From the cell containing the given text, extract its center point as (X, Y) coordinate. 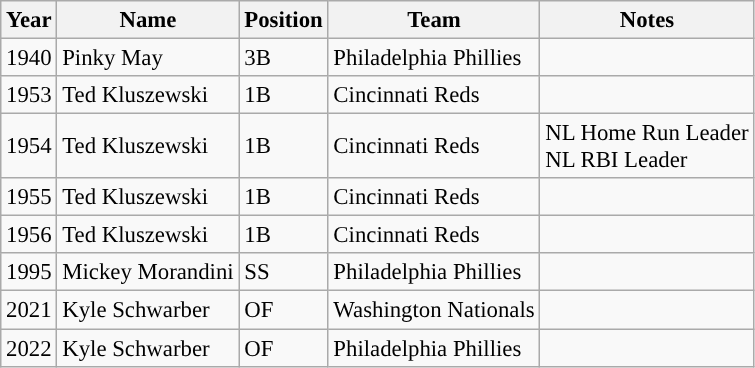
1940 (29, 58)
Position (284, 20)
3B (284, 58)
Pinky May (148, 58)
1956 (29, 235)
Name (148, 20)
Year (29, 20)
1955 (29, 197)
SS (284, 273)
NL Home Run LeaderNL RBI Leader (647, 146)
1954 (29, 146)
Washington Nationals (434, 310)
2022 (29, 348)
1995 (29, 273)
Team (434, 20)
Mickey Morandini (148, 273)
2021 (29, 310)
Notes (647, 20)
1953 (29, 95)
